From the cell containing the given text, extract its center point as (x, y) coordinate. 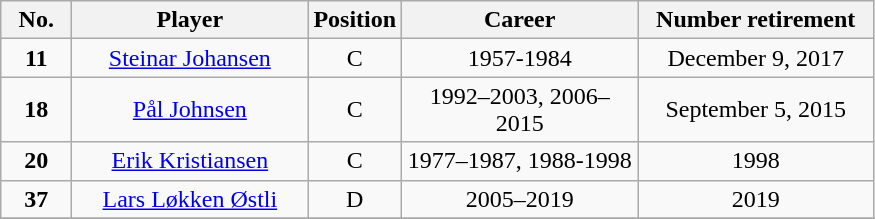
2019 (756, 199)
September 5, 2015 (756, 110)
December 9, 2017 (756, 58)
Lars Løkken Østli (190, 199)
1957-1984 (520, 58)
Number retirement (756, 20)
2005–2019 (520, 199)
1998 (756, 161)
Pål Johnsen (190, 110)
No. (36, 20)
Career (520, 20)
18 (36, 110)
1977–1987, 1988-1998 (520, 161)
Position (355, 20)
11 (36, 58)
D (355, 199)
1992–2003, 2006–2015 (520, 110)
Steinar Johansen (190, 58)
37 (36, 199)
Erik Kristiansen (190, 161)
20 (36, 161)
Player (190, 20)
